Output the (X, Y) coordinate of the center of the cell containing the given text.  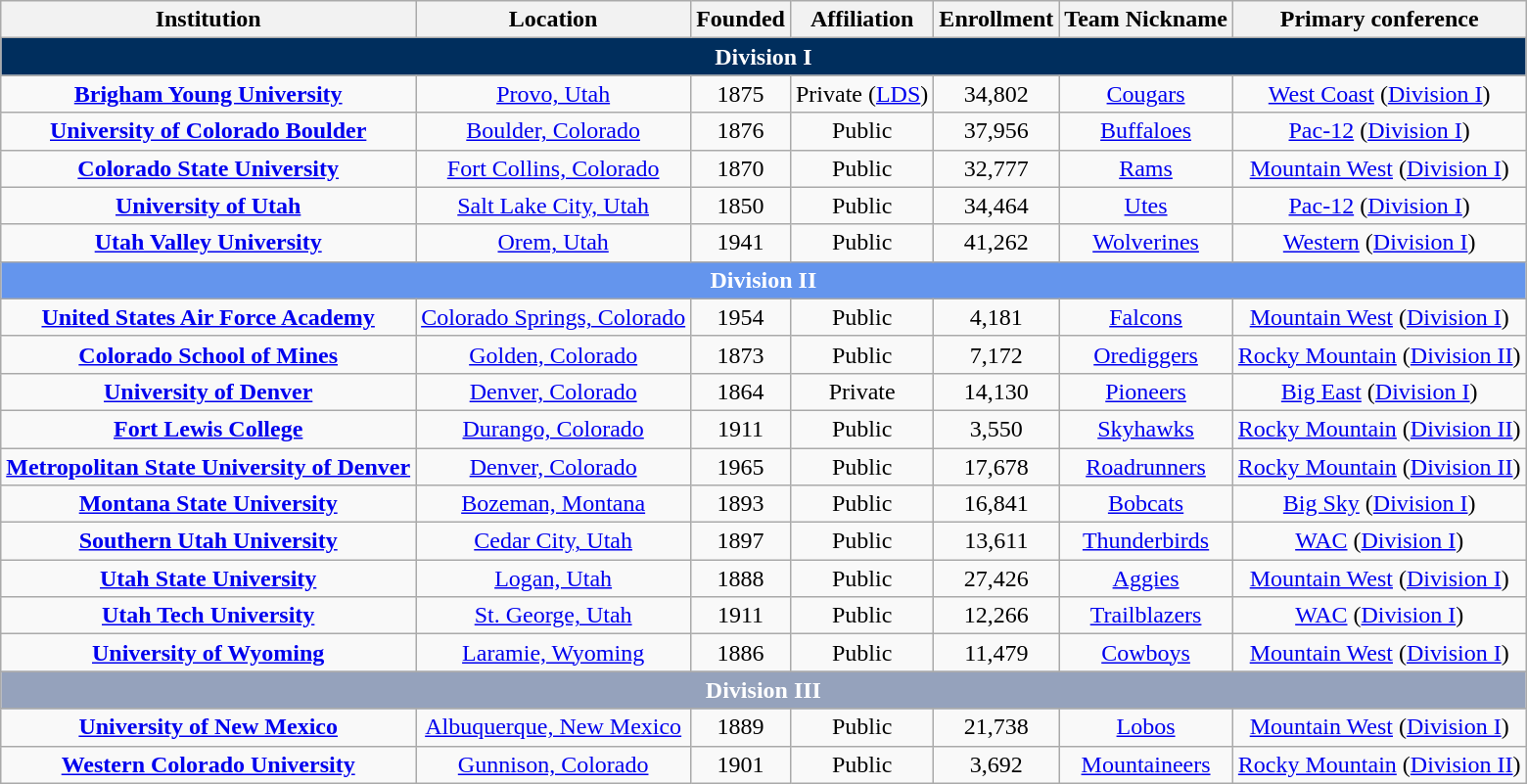
Primary conference (1379, 20)
1893 (741, 504)
United States Air Force Academy (208, 317)
Provo, Utah (554, 94)
Division III (763, 690)
1873 (741, 354)
12,266 (996, 616)
1875 (741, 94)
1870 (741, 168)
7,172 (996, 354)
Aggies (1146, 578)
Utah State University (208, 578)
Buffaloes (1146, 131)
Salt Lake City, Utah (554, 206)
Private (LDS) (861, 94)
17,678 (996, 467)
Durango, Colorado (554, 429)
1965 (741, 467)
Private (861, 392)
14,130 (996, 392)
Falcons (1146, 317)
St. George, Utah (554, 616)
University of Denver (208, 392)
27,426 (996, 578)
Big Sky (Division I) (1379, 504)
11,479 (996, 653)
West Coast (Division I) (1379, 94)
University of Wyoming (208, 653)
Lobos (1146, 727)
Thunderbirds (1146, 541)
Mountaineers (1146, 764)
Enrollment (996, 20)
Metropolitan State University of Denver (208, 467)
1876 (741, 131)
1888 (741, 578)
Gunnison, Colorado (554, 764)
Golden, Colorado (554, 354)
1889 (741, 727)
1886 (741, 653)
13,611 (996, 541)
Utah Valley University (208, 243)
Colorado School of Mines (208, 354)
1850 (741, 206)
41,262 (996, 243)
Roadrunners (1146, 467)
Trailblazers (1146, 616)
Brigham Young University (208, 94)
Cowboys (1146, 653)
3,550 (996, 429)
Laramie, Wyoming (554, 653)
1954 (741, 317)
Southern Utah University (208, 541)
Western (Division I) (1379, 243)
Team Nickname (1146, 20)
Division II (763, 280)
1864 (741, 392)
Montana State University (208, 504)
34,802 (996, 94)
37,956 (996, 131)
Bozeman, Montana (554, 504)
University of Colorado Boulder (208, 131)
Cougars (1146, 94)
1897 (741, 541)
Colorado State University (208, 168)
Institution (208, 20)
21,738 (996, 727)
Orem, Utah (554, 243)
32,777 (996, 168)
Logan, Utah (554, 578)
34,464 (996, 206)
Affiliation (861, 20)
Skyhawks (1146, 429)
Bobcats (1146, 504)
Orediggers (1146, 354)
Boulder, Colorado (554, 131)
Cedar City, Utah (554, 541)
1901 (741, 764)
16,841 (996, 504)
Utah Tech University (208, 616)
Fort Collins, Colorado (554, 168)
Location (554, 20)
Wolverines (1146, 243)
Fort Lewis College (208, 429)
Utes (1146, 206)
Founded (741, 20)
Colorado Springs, Colorado (554, 317)
Division I (763, 57)
1941 (741, 243)
3,692 (996, 764)
Albuquerque, New Mexico (554, 727)
Western Colorado University (208, 764)
Pioneers (1146, 392)
Rams (1146, 168)
University of New Mexico (208, 727)
University of Utah (208, 206)
4,181 (996, 317)
Big East (Division I) (1379, 392)
